Locate the cell with the specified text and output its [X, Y] center coordinate. 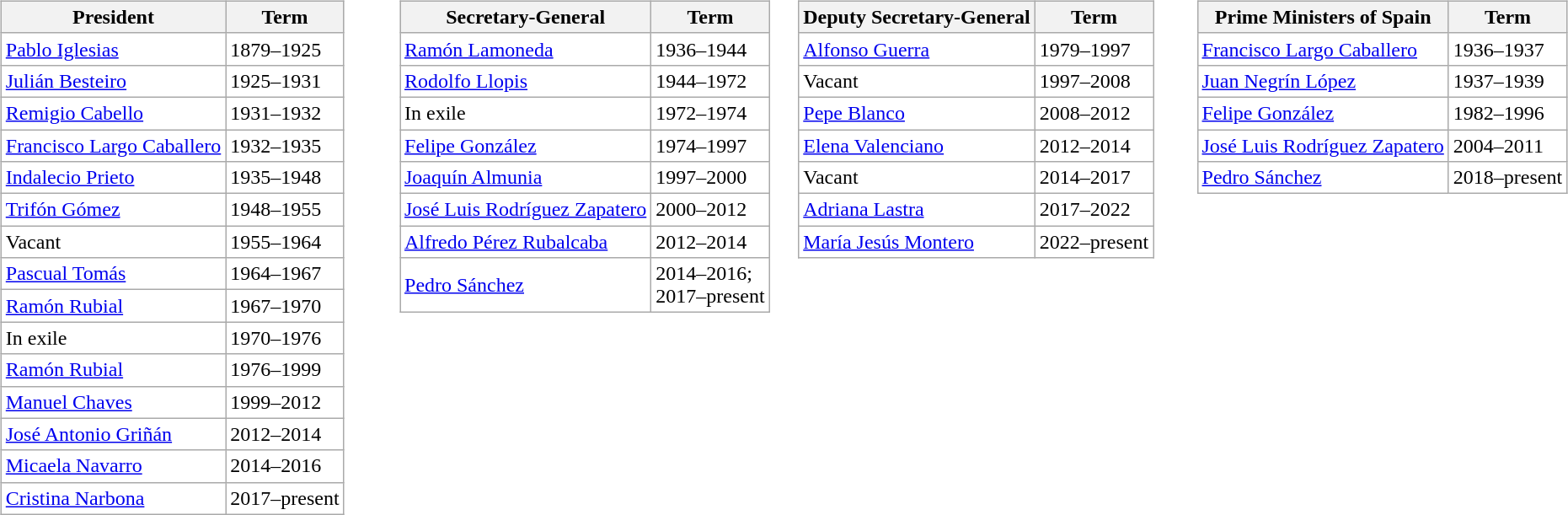
1937–1939 [1507, 81]
Trifón Gómez [113, 210]
Ramón Lamoneda [525, 49]
1970–1976 [285, 338]
1974–1997 [710, 146]
1997–2008 [1094, 81]
Cristina Narbona [113, 498]
1999–2012 [285, 402]
Indalecio Prieto [113, 178]
1932–1935 [285, 146]
1955–1964 [285, 242]
1944–1972 [710, 81]
Pablo Iglesias [113, 49]
2014–2016 [285, 466]
1935–1948 [285, 178]
José Antonio Griñán [113, 434]
Juan Negrín López [1323, 81]
Pascual Tomás [113, 274]
2018–present [1507, 178]
2022–present [1094, 242]
2014–2016;2017–present [710, 285]
Alfredo Pérez Rubalcaba [525, 242]
Remigio Cabello [113, 113]
1931–1932 [285, 113]
Micaela Navarro [113, 466]
2014–2017 [1094, 178]
2000–2012 [710, 210]
1979–1997 [1094, 49]
1925–1931 [285, 81]
Elena Valenciano [917, 146]
Secretary-General [525, 17]
Deputy Secretary-General [917, 17]
1976–1999 [285, 370]
President [113, 17]
Adriana Lastra [917, 210]
1997–2000 [710, 178]
2017–2022 [1094, 210]
1879–1925 [285, 49]
1972–1974 [710, 113]
Alfonso Guerra [917, 49]
2008–2012 [1094, 113]
1936–1937 [1507, 49]
1982–1996 [1507, 113]
Rodolfo Llopis [525, 81]
María Jesús Montero [917, 242]
Joaquín Almunia [525, 178]
Pepe Blanco [917, 113]
1936–1944 [710, 49]
Julián Besteiro [113, 81]
2004–2011 [1507, 146]
1967–1970 [285, 306]
2017–present [285, 498]
1964–1967 [285, 274]
Manuel Chaves [113, 402]
1948–1955 [285, 210]
Prime Ministers of Spain [1323, 17]
